Pinpoint the cell where the given text exists, returning its [x, y] midpoint coordinate. 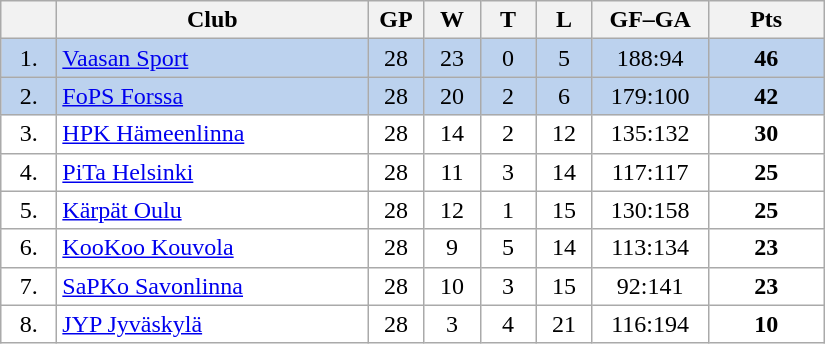
PiTa Helsinki [212, 172]
179:100 [650, 96]
6. [29, 248]
3. [29, 134]
Pts [766, 20]
GF–GA [650, 20]
JYP Jyväskylä [212, 324]
1. [29, 58]
46 [766, 58]
1 [508, 210]
FoPS Forssa [212, 96]
117:117 [650, 172]
SaPKo Savonlinna [212, 286]
130:158 [650, 210]
4 [508, 324]
116:194 [650, 324]
92:141 [650, 286]
11 [452, 172]
7. [29, 286]
T [508, 20]
30 [766, 134]
Kärpät Oulu [212, 210]
0 [508, 58]
9 [452, 248]
GP [396, 20]
5. [29, 210]
Club [212, 20]
Vaasan Sport [212, 58]
8. [29, 324]
4. [29, 172]
KooKoo Kouvola [212, 248]
6 [564, 96]
HPK Hämeenlinna [212, 134]
113:134 [650, 248]
2. [29, 96]
42 [766, 96]
21 [564, 324]
135:132 [650, 134]
20 [452, 96]
L [564, 20]
188:94 [650, 58]
W [452, 20]
